Extract the (x, y) coordinate from the center of the cell holding the provided text.  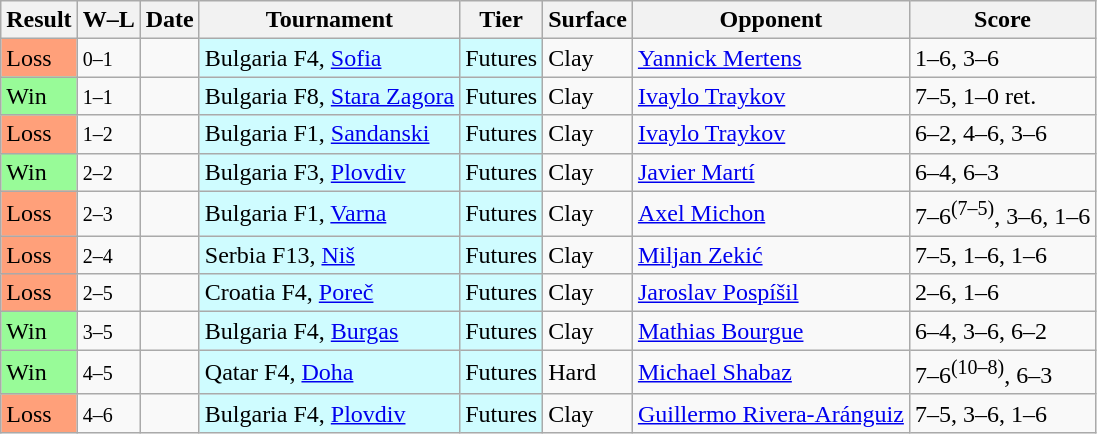
Mathias Bourgue (770, 331)
Axel Michon (770, 214)
3–5 (108, 331)
6–4, 6–3 (1002, 172)
7–5, 1–6, 1–6 (1002, 255)
Bulgaria F1, Sandanski (329, 134)
4–6 (108, 413)
Javier Martí (770, 172)
Tier (502, 20)
7–6(10–8), 6–3 (1002, 372)
Score (1002, 20)
Yannick Mertens (770, 58)
W–L (108, 20)
4–5 (108, 372)
Date (170, 20)
Guillermo Rivera-Aránguiz (770, 413)
6–4, 3–6, 6–2 (1002, 331)
Croatia F4, Poreč (329, 293)
Bulgaria F4, Sofia (329, 58)
1–6, 3–6 (1002, 58)
6–2, 4–6, 3–6 (1002, 134)
2–5 (108, 293)
Bulgaria F3, Plovdiv (329, 172)
Bulgaria F4, Burgas (329, 331)
Tournament (329, 20)
1–2 (108, 134)
Qatar F4, Doha (329, 372)
0–1 (108, 58)
2–4 (108, 255)
7–5, 3–6, 1–6 (1002, 413)
2–3 (108, 214)
Hard (588, 372)
Miljan Zekić (770, 255)
Bulgaria F8, Stara Zagora (329, 96)
1–1 (108, 96)
Jaroslav Pospíšil (770, 293)
Michael Shabaz (770, 372)
Opponent (770, 20)
7–5, 1–0 ret. (1002, 96)
Result (39, 20)
Bulgaria F4, Plovdiv (329, 413)
Bulgaria F1, Varna (329, 214)
2–6, 1–6 (1002, 293)
7–6(7–5), 3–6, 1–6 (1002, 214)
Surface (588, 20)
Serbia F13, Niš (329, 255)
2–2 (108, 172)
